Output the (x, y) coordinate of the center of the cell containing the given text.  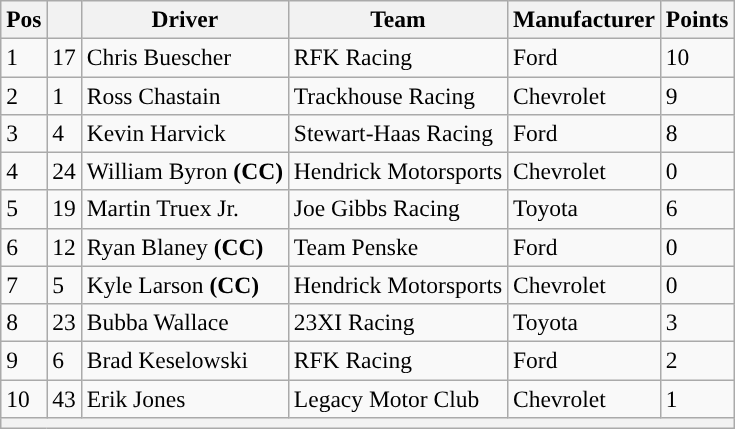
Trackhouse Racing (398, 95)
Ross Chastain (184, 95)
7 (24, 285)
Chris Buescher (184, 57)
19 (64, 209)
Legacy Motor Club (398, 398)
Manufacturer (584, 19)
Team (398, 19)
17 (64, 57)
Martin Truex Jr. (184, 209)
Kyle Larson (CC) (184, 285)
Kevin Harvick (184, 133)
23XI Racing (398, 322)
Pos (24, 19)
12 (64, 247)
Joe Gibbs Racing (398, 209)
Points (697, 19)
Brad Keselowski (184, 360)
43 (64, 398)
Team Penske (398, 247)
Stewart-Haas Racing (398, 133)
Erik Jones (184, 398)
Ryan Blaney (CC) (184, 247)
Bubba Wallace (184, 322)
23 (64, 322)
24 (64, 171)
William Byron (CC) (184, 171)
Driver (184, 19)
